Return (x, y) of the center of cell containing provided text 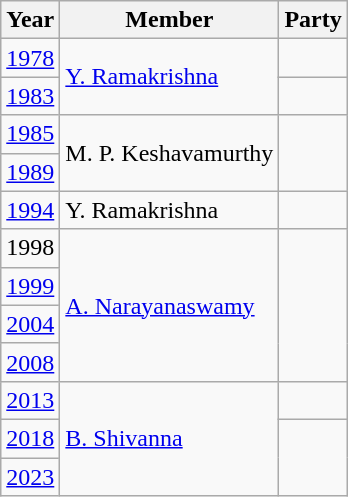
A. Narayanaswamy (170, 305)
Year (30, 20)
Member (170, 20)
1985 (30, 134)
1994 (30, 210)
2018 (30, 438)
B. Shivanna (170, 438)
2023 (30, 477)
Party (313, 20)
1989 (30, 172)
2013 (30, 400)
2008 (30, 362)
1999 (30, 286)
2004 (30, 324)
1983 (30, 96)
1998 (30, 248)
M. P. Keshavamurthy (170, 153)
1978 (30, 58)
